From the cell containing the given text, extract its center point as (X, Y) coordinate. 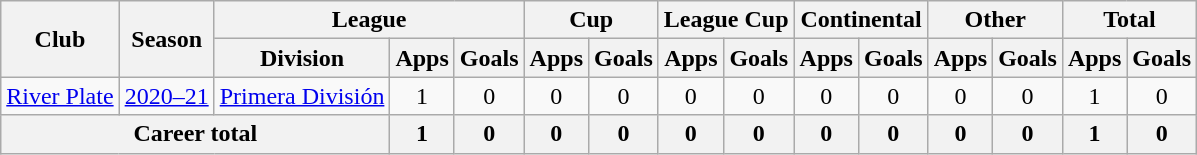
2020–21 (166, 96)
Other (995, 20)
Cup (591, 20)
Club (60, 39)
Total (1129, 20)
Primera División (302, 96)
Season (166, 39)
Career total (196, 134)
Continental (861, 20)
League Cup (726, 20)
River Plate (60, 96)
League (369, 20)
Division (302, 58)
